Provide the [X, Y] coordinate of the cell's center where the given text is located.  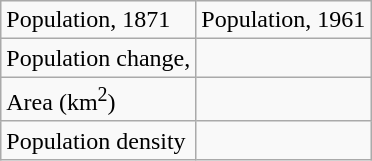
Population change, [98, 58]
Population density [98, 140]
Population, 1961 [284, 20]
Population, 1871 [98, 20]
Area (km2) [98, 100]
